Determine the (X, Y) coordinate at the center of the cell enclosing the given text.  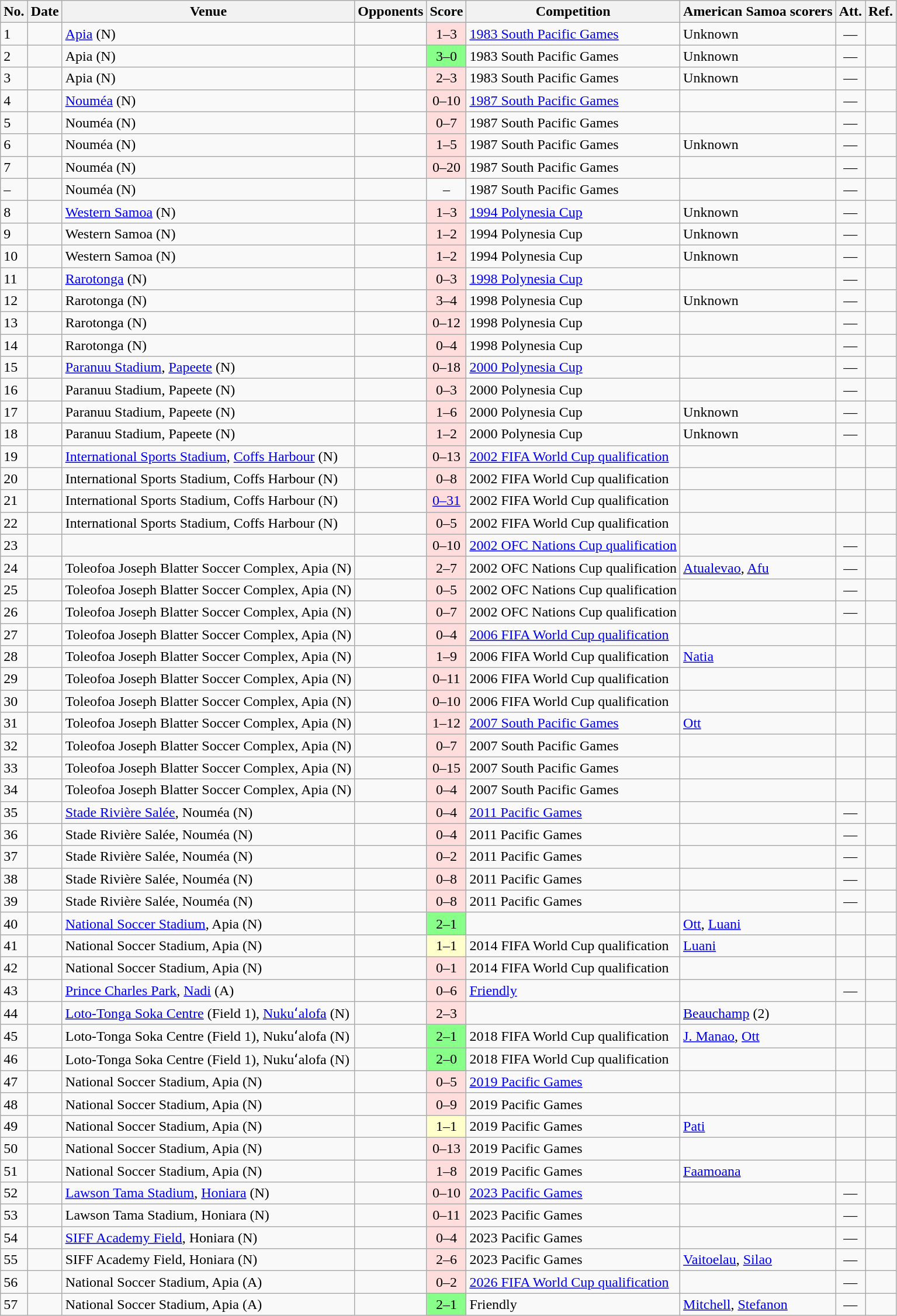
Natia (759, 657)
41 (14, 946)
34 (14, 790)
52 (14, 1193)
7 (14, 167)
19 (14, 456)
4 (14, 101)
8 (14, 212)
Luani (759, 946)
11 (14, 279)
3 (14, 78)
2026 FIFA World Cup qualification (573, 1282)
Faamoana (759, 1170)
25 (14, 590)
37 (14, 857)
28 (14, 657)
49 (14, 1126)
2–6 (446, 1260)
1–9 (446, 657)
Vaitoelau, Silao (759, 1260)
20 (14, 479)
J. Manao, Ott (759, 1036)
0–12 (446, 323)
3–0 (446, 56)
51 (14, 1170)
Prince Charles Park, Nadi (A) (208, 991)
1–6 (446, 412)
26 (14, 612)
Mitchell, Stefanon (759, 1304)
22 (14, 523)
48 (14, 1104)
0–1 (446, 968)
Competition (573, 12)
2 (14, 56)
24 (14, 567)
Beauchamp (2) (759, 1013)
0–20 (446, 167)
36 (14, 834)
1–8 (446, 1170)
2–0 (446, 1059)
1 (14, 34)
14 (14, 345)
40 (14, 923)
55 (14, 1260)
23 (14, 545)
30 (14, 701)
Opponents (390, 12)
35 (14, 812)
21 (14, 501)
0–18 (446, 368)
Ott, Luani (759, 923)
17 (14, 412)
15 (14, 368)
31 (14, 723)
Venue (208, 12)
6 (14, 145)
53 (14, 1215)
50 (14, 1148)
42 (14, 968)
33 (14, 768)
10 (14, 256)
43 (14, 991)
16 (14, 390)
29 (14, 679)
Date (44, 12)
Ref. (881, 12)
5 (14, 123)
0–6 (446, 991)
39 (14, 901)
27 (14, 634)
12 (14, 301)
Score (446, 12)
56 (14, 1282)
46 (14, 1059)
9 (14, 234)
45 (14, 1036)
1–12 (446, 723)
American Samoa scorers (759, 12)
3–4 (446, 301)
57 (14, 1304)
No. (14, 12)
2–7 (446, 567)
44 (14, 1013)
Pati (759, 1126)
0–31 (446, 501)
38 (14, 879)
Ott (759, 723)
47 (14, 1082)
Atualevao, Afu (759, 567)
54 (14, 1238)
13 (14, 323)
18 (14, 434)
Att. (850, 12)
1–5 (446, 145)
0–9 (446, 1104)
0–15 (446, 768)
32 (14, 746)
